Extract the [X, Y] coordinate from the center of the cell holding the provided text.  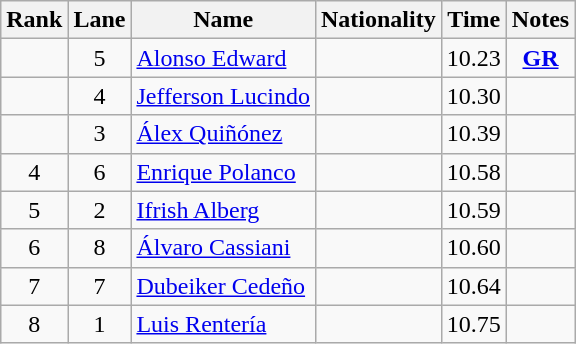
10.23 [474, 58]
3 [100, 134]
10.39 [474, 134]
Jefferson Lucindo [224, 96]
GR [540, 58]
Ifrish Alberg [224, 210]
Alonso Edward [224, 58]
Enrique Polanco [224, 172]
10.58 [474, 172]
2 [100, 210]
Álvaro Cassiani [224, 248]
10.75 [474, 324]
Nationality [378, 20]
Lane [100, 20]
10.30 [474, 96]
10.59 [474, 210]
Rank [34, 20]
1 [100, 324]
Notes [540, 20]
Dubeiker Cedeño [224, 286]
Time [474, 20]
10.60 [474, 248]
Luis Rentería [224, 324]
Álex Quiñónez [224, 134]
Name [224, 20]
10.64 [474, 286]
